Determine the (X, Y) coordinate at the center of the cell enclosing the given text.  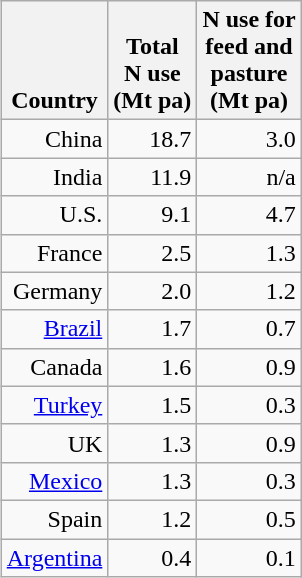
Germany (54, 291)
1.5 (152, 405)
0.1 (249, 557)
2.5 (152, 253)
Canada (54, 367)
18.7 (152, 139)
0.4 (152, 557)
Brazil (54, 329)
3.0 (249, 139)
2.0 (152, 291)
0.5 (249, 519)
Argentina (54, 557)
TotalN use(Mt pa) (152, 60)
Mexico (54, 481)
n/a (249, 177)
4.7 (249, 215)
China (54, 139)
Spain (54, 519)
UK (54, 443)
0.7 (249, 329)
9.1 (152, 215)
Country (54, 60)
1.6 (152, 367)
France (54, 253)
India (54, 177)
Turkey (54, 405)
N use forfeed andpasture(Mt pa) (249, 60)
11.9 (152, 177)
1.7 (152, 329)
U.S. (54, 215)
